For the text-containing cell, return its midpoint in [x, y] coordinate format. 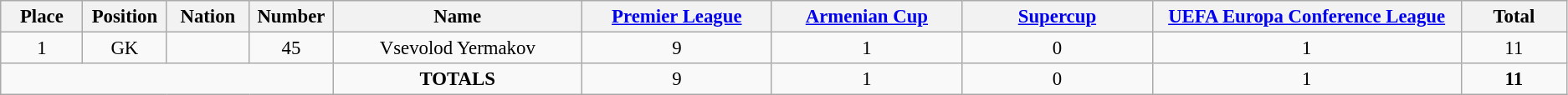
TOTALS [458, 79]
UEFA Europa Conference League [1307, 17]
Armenian Cup [867, 17]
GK [125, 48]
Premier League [677, 17]
45 [291, 48]
Number [291, 17]
Name [458, 17]
Supercup [1058, 17]
Position [125, 17]
Vsevolod Yermakov [458, 48]
Nation [208, 17]
Place [42, 17]
Total [1514, 17]
